Provide the (x, y) coordinate of the cell's center where the given text is located.  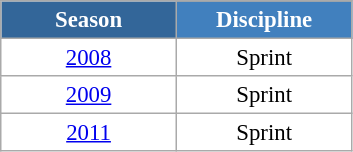
Season (89, 20)
2008 (89, 58)
2011 (89, 133)
2009 (89, 95)
Discipline (264, 20)
